Locate the cell with the specified text and output its (x, y) center coordinate. 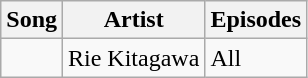
Artist (134, 20)
Episodes (256, 20)
All (256, 58)
Song (32, 20)
Rie Kitagawa (134, 58)
